From the cell containing the given text, extract its center point as [x, y] coordinate. 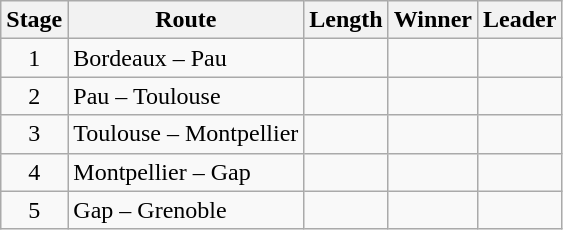
2 [34, 96]
Leader [520, 20]
Toulouse – Montpellier [186, 134]
Bordeaux – Pau [186, 58]
Route [186, 20]
1 [34, 58]
Montpellier – Gap [186, 172]
Length [346, 20]
Winner [432, 20]
Pau – Toulouse [186, 96]
4 [34, 172]
3 [34, 134]
Stage [34, 20]
Gap – Grenoble [186, 210]
5 [34, 210]
